Return the (X, Y) coordinate for the center point of the cell that contains the specified text.  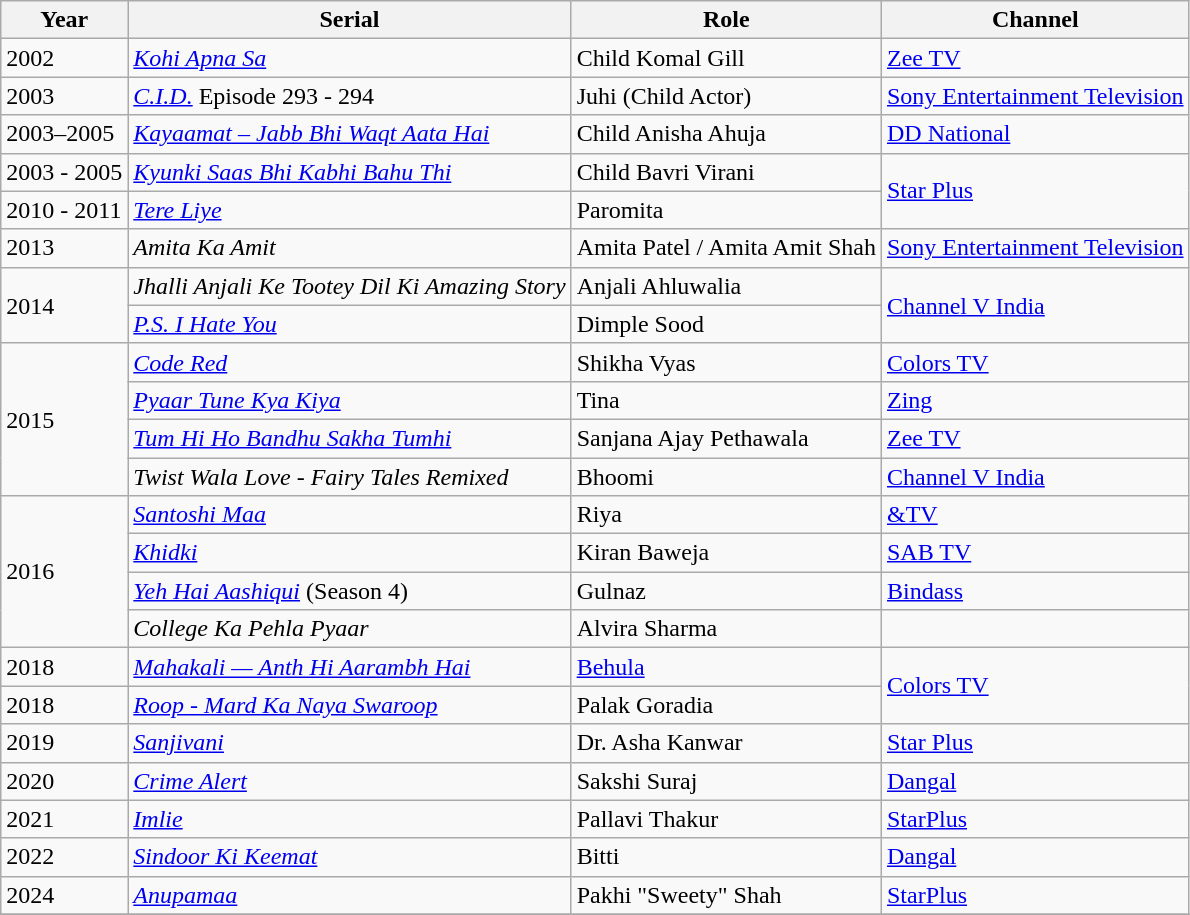
Roop - Mard Ka Naya Swaroop (350, 705)
College Ka Pehla Pyaar (350, 629)
2003 - 2005 (64, 172)
Mahakali — Anth Hi Aarambh Hai (350, 667)
Khidki (350, 553)
Dr. Asha Kanwar (726, 743)
2013 (64, 248)
Crime Alert (350, 781)
Gulnaz (726, 591)
Shikha Vyas (726, 362)
2016 (64, 572)
Child Bavri Virani (726, 172)
Code Red (350, 362)
Twist Wala Love - Fairy Tales Remixed (350, 477)
Tum Hi Ho Bandhu Sakha Tumhi (350, 438)
Bindass (1035, 591)
Sanjana Ajay Pethawala (726, 438)
DD National (1035, 134)
2003 (64, 96)
Alvira Sharma (726, 629)
Anupamaa (350, 895)
Jhalli Anjali Ke Tootey Dil Ki Amazing Story (350, 286)
2022 (64, 857)
2015 (64, 419)
Channel (1035, 20)
2003–2005 (64, 134)
2020 (64, 781)
Amita Patel / Amita Amit Shah (726, 248)
P.S. I Hate You (350, 324)
Pallavi Thakur (726, 819)
Kohi Apna Sa (350, 58)
Child Komal Gill (726, 58)
Year (64, 20)
Amita Ka Amit (350, 248)
Juhi (Child Actor) (726, 96)
Bitti (726, 857)
Yeh Hai Aashiqui (Season 4) (350, 591)
Tina (726, 400)
Sakshi Suraj (726, 781)
&TV (1035, 515)
Sindoor Ki Keemat (350, 857)
2021 (64, 819)
2019 (64, 743)
Palak Goradia (726, 705)
Kayaamat – Jabb Bhi Waqt Aata Hai (350, 134)
Sanjivani (350, 743)
2014 (64, 305)
2024 (64, 895)
Role (726, 20)
Behula (726, 667)
2002 (64, 58)
Imlie (350, 819)
Kiran Baweja (726, 553)
Serial (350, 20)
Tere Liye (350, 210)
Pyaar Tune Kya Kiya (350, 400)
C.I.D. Episode 293 - 294 (350, 96)
Anjali Ahluwalia (726, 286)
SAB TV (1035, 553)
2010 - 2011 (64, 210)
Pakhi "Sweety" Shah (726, 895)
Child Anisha Ahuja (726, 134)
Riya (726, 515)
Kyunki Saas Bhi Kabhi Bahu Thi (350, 172)
Paromita (726, 210)
Santoshi Maa (350, 515)
Bhoomi (726, 477)
Zing (1035, 400)
Dimple Sood (726, 324)
